Return [x, y] of the center of cell containing provided text 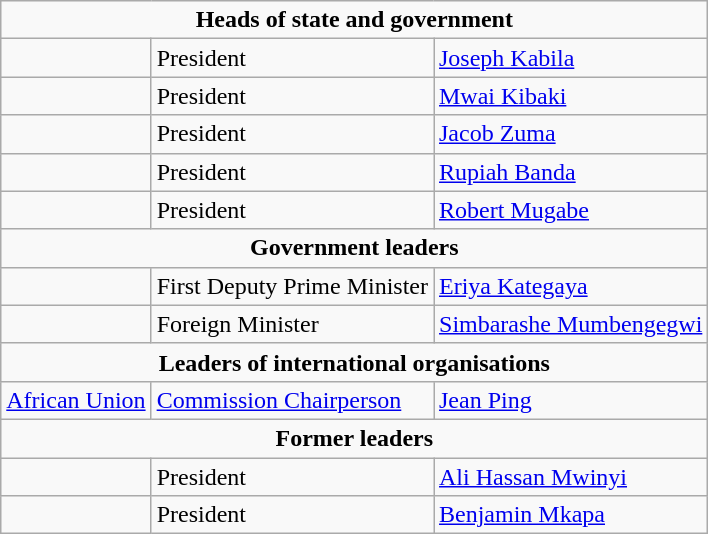
Heads of state and government [354, 20]
Foreign Minister [292, 324]
Mwai Kibaki [571, 96]
Leaders of international organisations [354, 362]
Former leaders [354, 438]
Government leaders [354, 248]
First Deputy Prime Minister [292, 286]
Jean Ping [571, 400]
Simbarashe Mumbengegwi [571, 324]
Rupiah Banda [571, 172]
Eriya Kategaya [571, 286]
African Union [76, 400]
Joseph Kabila [571, 58]
Jacob Zuma [571, 134]
Commission Chairperson [292, 400]
Benjamin Mkapa [571, 515]
Robert Mugabe [571, 210]
Ali Hassan Mwinyi [571, 477]
